Output the (x, y) coordinate of the center of the cell containing the given text.  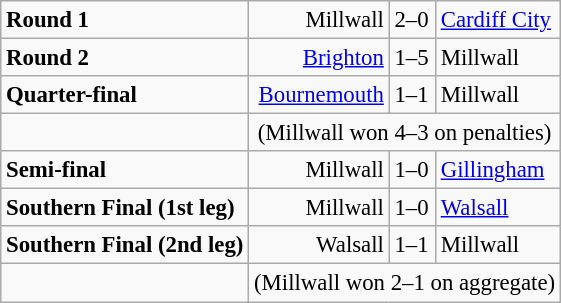
(Millwall won 4–3 on penalties) (405, 133)
Bournemouth (319, 95)
Southern Final (2nd leg) (125, 245)
Round 1 (125, 20)
Semi-final (125, 170)
Quarter-final (125, 95)
1–5 (412, 58)
Brighton (319, 58)
2–0 (412, 20)
Gillingham (498, 170)
Cardiff City (498, 20)
Southern Final (1st leg) (125, 208)
Round 2 (125, 58)
(Millwall won 2–1 on aggregate) (405, 283)
